Scan for the cell matching the given text and deliver its [x, y] coordinate at center. 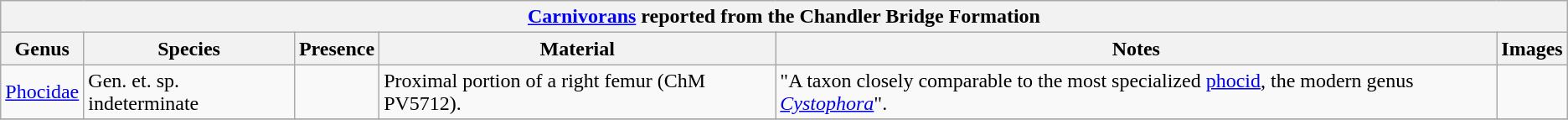
"A taxon closely comparable to the most specialized phocid, the modern genus Cystophora". [1136, 92]
Species [189, 49]
Phocidae [42, 92]
Genus [42, 49]
Notes [1136, 49]
Images [1532, 49]
Proximal portion of a right femur (ChM PV5712). [578, 92]
Presence [337, 49]
Gen. et. sp. indeterminate [189, 92]
Carnivorans reported from the Chandler Bridge Formation [784, 17]
Material [578, 49]
